Identify which cell holds the provided text, then report its (X, Y) central coordinate. 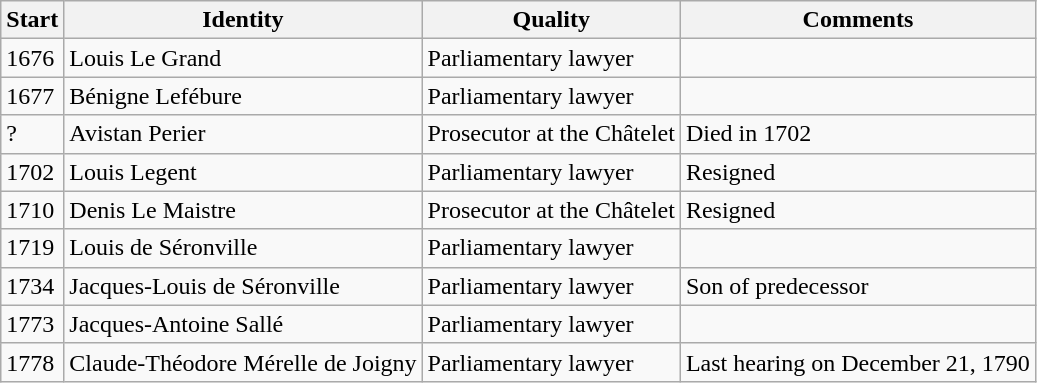
Jacques-Antoine Sallé (243, 324)
Denis Le Maistre (243, 210)
1677 (32, 96)
Son of predecessor (858, 286)
Jacques-Louis de Séronville (243, 286)
Comments (858, 20)
Avistan Perier (243, 134)
1676 (32, 58)
1778 (32, 362)
1773 (32, 324)
1702 (32, 172)
Died in 1702 (858, 134)
Louis de Séronville (243, 248)
Claude-Théodore Mérelle de Joigny (243, 362)
1710 (32, 210)
Louis Legent (243, 172)
Last hearing on December 21, 1790 (858, 362)
Bénigne Lefébure (243, 96)
Quality (551, 20)
1734 (32, 286)
Louis Le Grand (243, 58)
Start (32, 20)
1719 (32, 248)
Identity (243, 20)
? (32, 134)
